Locate the cell with the specified text and output its [x, y] center coordinate. 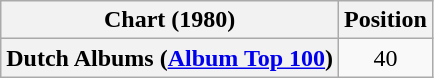
Chart (1980) [170, 20]
Dutch Albums (Album Top 100) [170, 58]
40 [386, 58]
Position [386, 20]
